Detect which cell encompasses the target text, then output its [x, y] center coordinate. 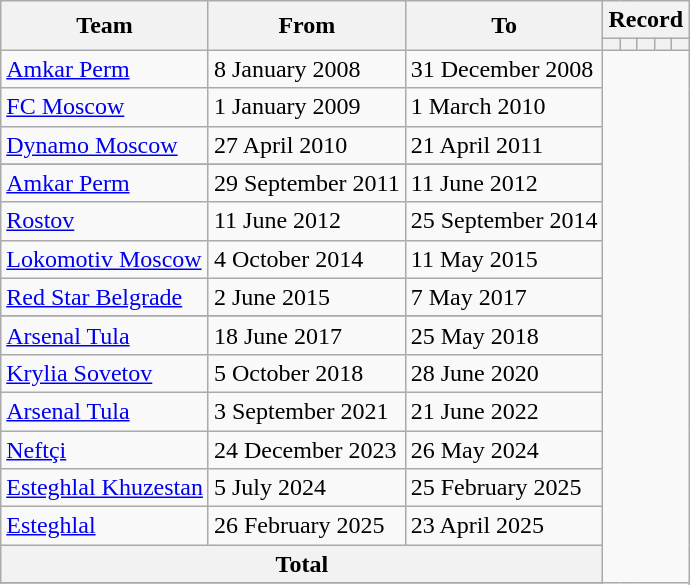
25 September 2014 [504, 221]
4 October 2014 [306, 259]
Red Star Belgrade [105, 297]
Team [105, 26]
2 June 2015 [306, 297]
25 February 2025 [504, 488]
Rostov [105, 221]
28 June 2020 [504, 373]
18 June 2017 [306, 335]
Esteghlal [105, 526]
26 February 2025 [306, 526]
Record [646, 20]
29 September 2011 [306, 183]
7 May 2017 [504, 297]
FC Moscow [105, 107]
31 December 2008 [504, 69]
3 September 2021 [306, 411]
27 April 2010 [306, 145]
Total [302, 564]
8 January 2008 [306, 69]
1 January 2009 [306, 107]
Neftçi [105, 449]
21 April 2011 [504, 145]
Krylia Sovetov [105, 373]
Esteghlal Khuzestan [105, 488]
26 May 2024 [504, 449]
25 May 2018 [504, 335]
23 April 2025 [504, 526]
5 July 2024 [306, 488]
Lokomotiv Moscow [105, 259]
Dynamo Moscow [105, 145]
From [306, 26]
11 May 2015 [504, 259]
5 October 2018 [306, 373]
To [504, 26]
21 June 2022 [504, 411]
1 March 2010 [504, 107]
24 December 2023 [306, 449]
